Extract the (x, y) coordinate from the center of the cell holding the provided text.  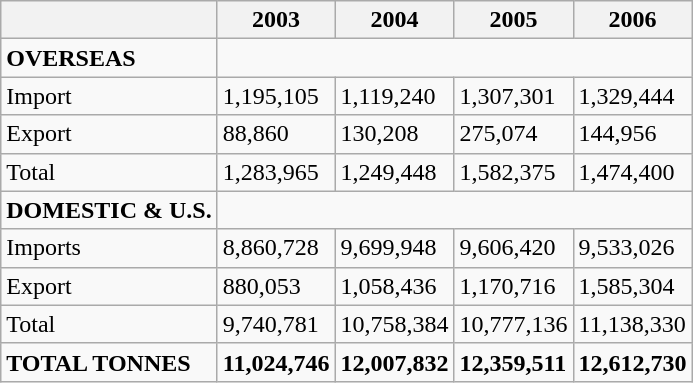
1,058,436 (394, 286)
9,533,026 (632, 248)
880,053 (276, 286)
275,074 (514, 134)
2004 (394, 20)
1,119,240 (394, 96)
144,956 (632, 134)
1,170,716 (514, 286)
1,329,444 (632, 96)
10,758,384 (394, 324)
2005 (514, 20)
1,582,375 (514, 172)
1,283,965 (276, 172)
12,359,511 (514, 362)
130,208 (394, 134)
1,585,304 (632, 286)
1,307,301 (514, 96)
2003 (276, 20)
Imports (109, 248)
12,007,832 (394, 362)
DOMESTIC & U.S. (109, 210)
12,612,730 (632, 362)
2006 (632, 20)
88,860 (276, 134)
11,138,330 (632, 324)
TOTAL TONNES (109, 362)
1,474,400 (632, 172)
1,195,105 (276, 96)
9,699,948 (394, 248)
Import (109, 96)
9,740,781 (276, 324)
8,860,728 (276, 248)
OVERSEAS (109, 58)
10,777,136 (514, 324)
1,249,448 (394, 172)
11,024,746 (276, 362)
9,606,420 (514, 248)
